Scan for the cell matching the given text and deliver its [x, y] coordinate at center. 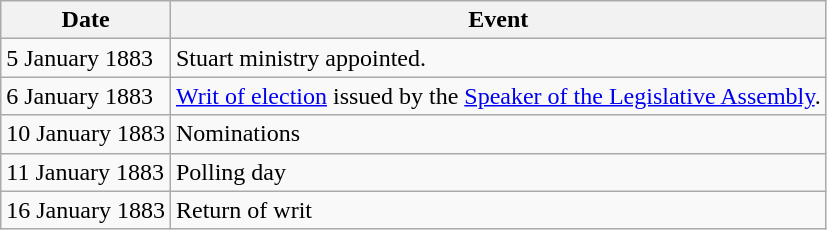
6 January 1883 [86, 96]
10 January 1883 [86, 134]
11 January 1883 [86, 172]
Stuart ministry appointed. [498, 58]
Return of writ [498, 210]
Event [498, 20]
Writ of election issued by the Speaker of the Legislative Assembly. [498, 96]
5 January 1883 [86, 58]
16 January 1883 [86, 210]
Nominations [498, 134]
Polling day [498, 172]
Date [86, 20]
